Find where the given text appears and provide that cell's center as (X, Y) coordinate. 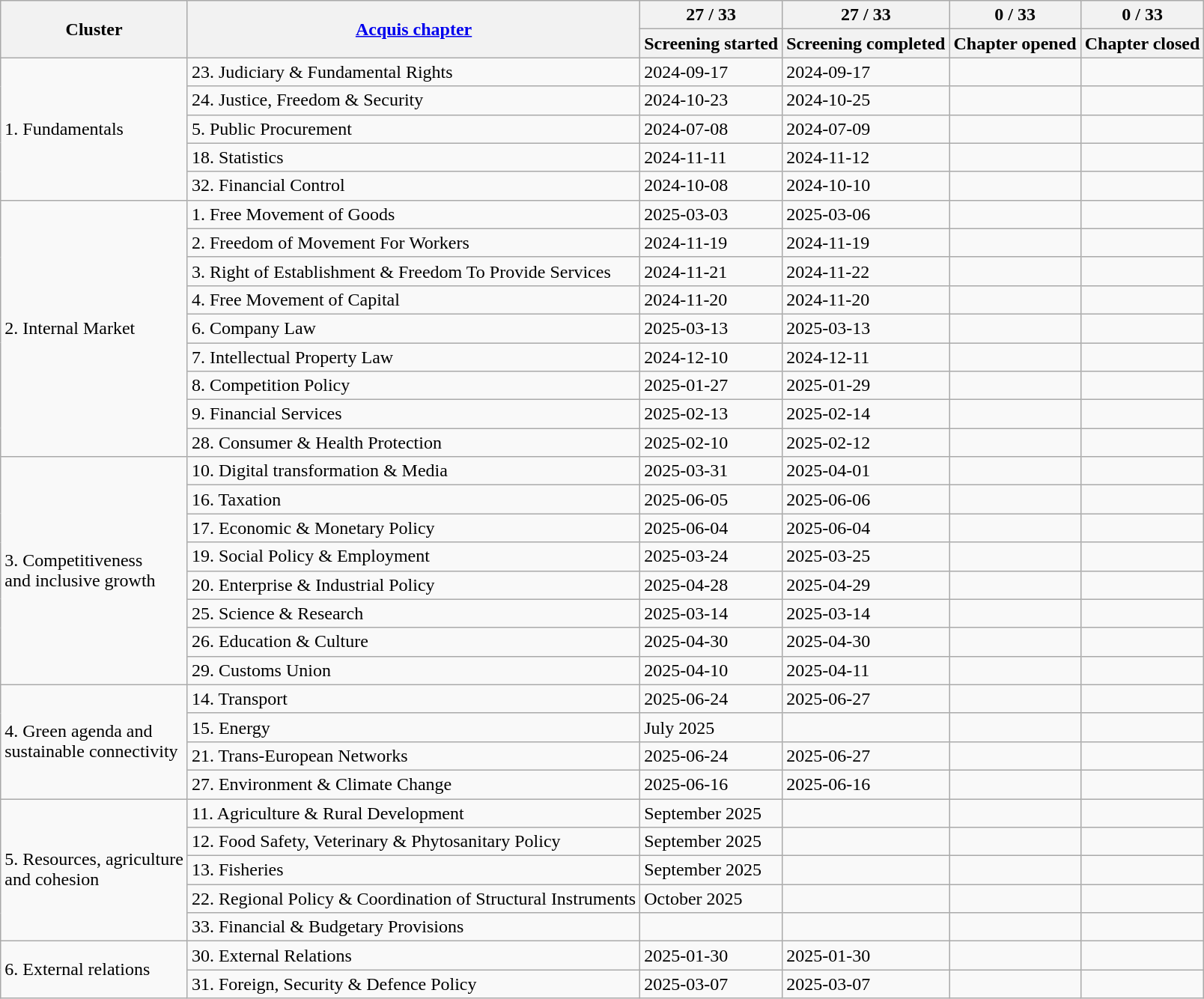
2025-06-06 (866, 499)
October 2025 (711, 899)
24. Justice, Freedom & Security (413, 100)
4. Green agenda andsustainable connectivity (94, 741)
2025-04-10 (711, 670)
15. Energy (413, 727)
2024-12-11 (866, 357)
14. Transport (413, 699)
10. Digital transformation & Media (413, 471)
2025-03-31 (711, 471)
20. Enterprise & Industrial Policy (413, 585)
2024-11-21 (711, 271)
Cluster (94, 29)
2024-11-12 (866, 157)
2025-02-13 (711, 414)
3. Competitivenessand inclusive growth (94, 571)
Screening completed (866, 43)
9. Financial Services (413, 414)
6. External relations (94, 970)
2025-04-28 (711, 585)
22. Regional Policy & Coordination of Structural Instruments (413, 899)
33. Financial & Budgetary Provisions (413, 927)
2025-01-27 (711, 386)
13. Fisheries (413, 870)
July 2025 (711, 727)
2. Freedom of Movement For Workers (413, 243)
27. Environment & Climate Change (413, 784)
2025-01-29 (866, 386)
1. Fundamentals (94, 129)
2024-10-23 (711, 100)
2025-04-11 (866, 670)
2025-02-10 (711, 443)
31. Foreign, Security & Defence Policy (413, 984)
2024-10-08 (711, 186)
23. Judiciary & Fundamental Rights (413, 72)
12. Food Safety, Veterinary & Phytosanitary Policy (413, 842)
8. Competition Policy (413, 386)
5. Resources, agricultureand cohesion (94, 869)
16. Taxation (413, 499)
17. Economic & Monetary Policy (413, 528)
32. Financial Control (413, 186)
2024-11-22 (866, 271)
2025-03-25 (866, 556)
2024-11-11 (711, 157)
2024-07-08 (711, 129)
2025-04-01 (866, 471)
2024-10-10 (866, 186)
2025-04-29 (866, 585)
11. Agriculture & Rural Development (413, 813)
2025-02-12 (866, 443)
2. Internal Market (94, 328)
30. External Relations (413, 956)
2024-12-10 (711, 357)
1. Free Movement of Goods (413, 214)
5. Public Procurement (413, 129)
7. Intellectual Property Law (413, 357)
2024-07-09 (866, 129)
Acquis chapter (413, 29)
18. Statistics (413, 157)
Screening started (711, 43)
21. Trans-European Networks (413, 756)
3. Right of Establishment & Freedom To Provide Services (413, 271)
2025-03-24 (711, 556)
2024-10-25 (866, 100)
6. Company Law (413, 328)
2025-03-06 (866, 214)
19. Social Policy & Employment (413, 556)
2025-03-03 (711, 214)
2025-06-05 (711, 499)
29. Customs Union (413, 670)
28. Consumer & Health Protection (413, 443)
26. Education & Culture (413, 642)
Chapter closed (1143, 43)
4. Free Movement of Capital (413, 300)
25. Science & Research (413, 613)
Chapter opened (1015, 43)
2025-02-14 (866, 414)
